Return (X, Y) of the center of cell containing provided text 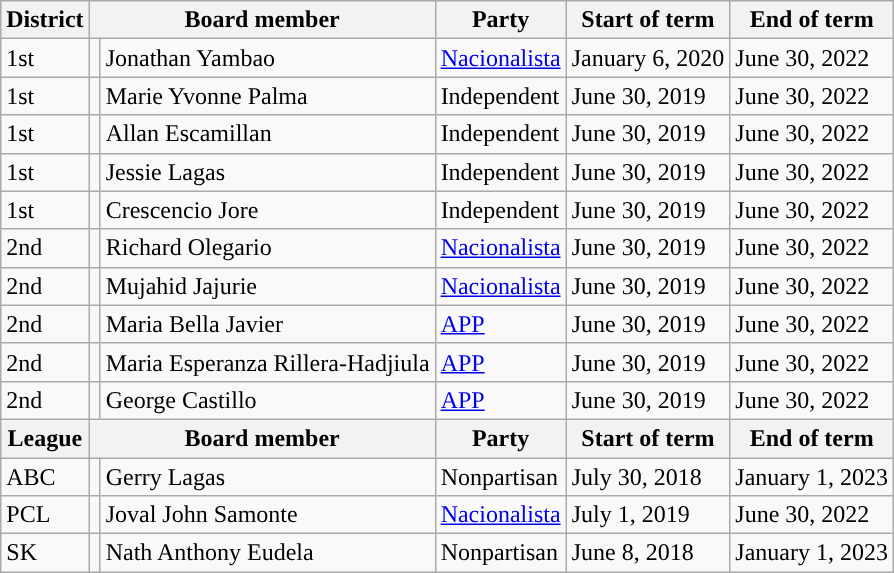
June 8, 2018 (648, 553)
League (45, 438)
January 6, 2020 (648, 58)
Joval John Samonte (268, 515)
District (45, 20)
Marie Yvonne Palma (268, 96)
Crescencio Jore (268, 210)
George Castillo (268, 400)
SK (45, 553)
Maria Esperanza Rillera-Hadjiula (268, 362)
Mujahid Jajurie (268, 286)
Maria Bella Javier (268, 324)
Allan Escamillan (268, 134)
ABC (45, 477)
Jonathan Yambao (268, 58)
PCL (45, 515)
Gerry Lagas (268, 477)
Richard Olegario (268, 248)
July 1, 2019 (648, 515)
Nath Anthony Eudela (268, 553)
July 30, 2018 (648, 477)
Jessie Lagas (268, 172)
